From the cell containing the given text, extract its center point as (x, y) coordinate. 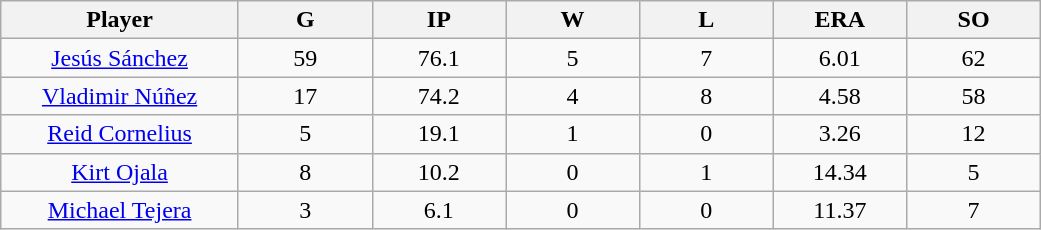
14.34 (840, 172)
11.37 (840, 210)
ERA (840, 20)
4 (573, 96)
Player (120, 20)
Vladimir Núñez (120, 96)
IP (439, 20)
Michael Tejera (120, 210)
SO (974, 20)
17 (305, 96)
62 (974, 58)
Kirt Ojala (120, 172)
76.1 (439, 58)
Jesús Sánchez (120, 58)
4.58 (840, 96)
L (706, 20)
W (573, 20)
74.2 (439, 96)
3 (305, 210)
12 (974, 134)
19.1 (439, 134)
58 (974, 96)
6.1 (439, 210)
59 (305, 58)
10.2 (439, 172)
6.01 (840, 58)
Reid Cornelius (120, 134)
G (305, 20)
3.26 (840, 134)
